Provide the (X, Y) coordinate of the cell's center where the given text is located.  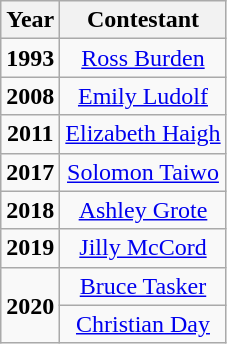
Contestant (143, 20)
Bruce Tasker (143, 286)
Year (30, 20)
2018 (30, 210)
Emily Ludolf (143, 96)
Ross Burden (143, 58)
Solomon Taiwo (143, 172)
Christian Day (143, 324)
Jilly McCord (143, 248)
2008 (30, 96)
2020 (30, 305)
Elizabeth Haigh (143, 134)
1993 (30, 58)
2019 (30, 248)
2017 (30, 172)
2011 (30, 134)
Ashley Grote (143, 210)
